Extract the (x, y) coordinate from the center of the cell holding the provided text.  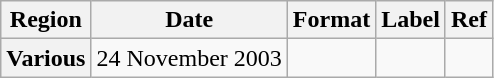
Ref (468, 20)
24 November 2003 (189, 58)
Date (189, 20)
Format (331, 20)
Region (46, 20)
Various (46, 58)
Label (411, 20)
